Detect which cell encompasses the target text, then output its (X, Y) center coordinate. 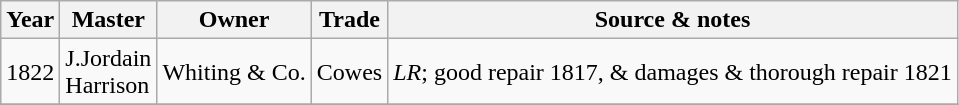
Year (30, 20)
Cowes (349, 72)
LR; good repair 1817, & damages & thorough repair 1821 (673, 72)
Whiting & Co. (234, 72)
Source & notes (673, 20)
1822 (30, 72)
J.JordainHarrison (108, 72)
Master (108, 20)
Owner (234, 20)
Trade (349, 20)
